Extract the (X, Y) coordinate from the center of the cell holding the provided text.  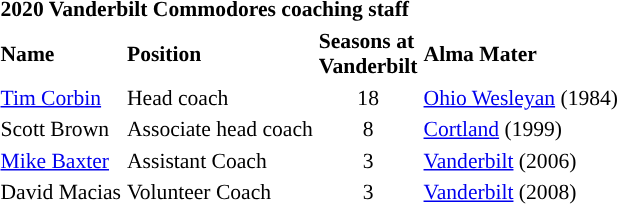
Associate head coach (220, 129)
18 (368, 98)
Position (220, 53)
Seasons atVanderbilt (368, 53)
Assistant Coach (220, 160)
8 (368, 129)
3 (368, 160)
Head coach (220, 98)
